Pinpoint the cell where the given text exists, returning its [x, y] midpoint coordinate. 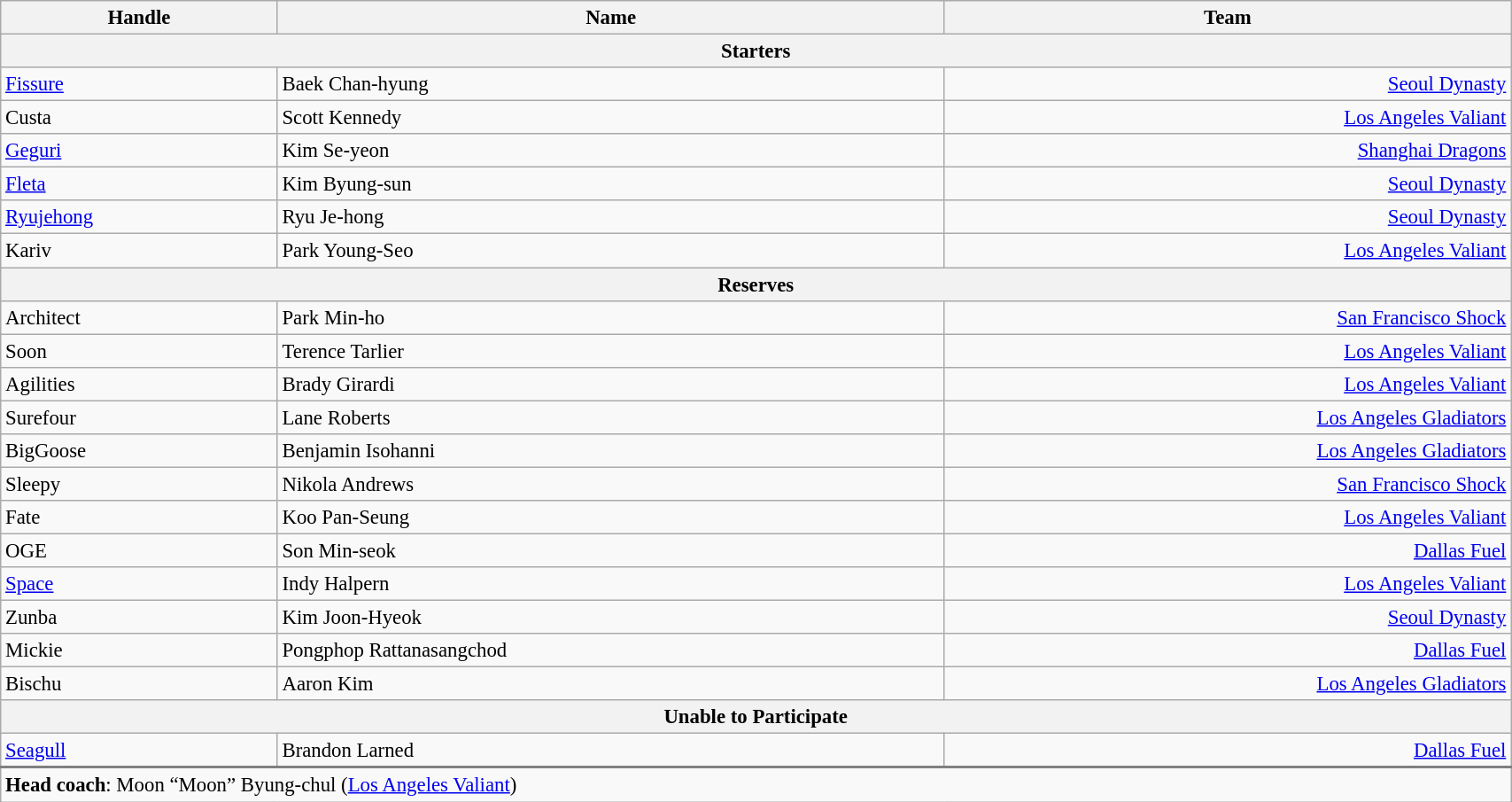
Fate [139, 518]
Sleepy [139, 484]
Park Min-ho [611, 317]
Son Min-seok [611, 550]
Fissure [139, 84]
Fleta [139, 184]
Ryu Je-hong [611, 217]
Head coach: Moon “Moon” Byung-chul (Los Angeles Valiant) [756, 784]
Brady Girardi [611, 384]
Pongphop Rattanasangchod [611, 650]
Agilities [139, 384]
Benjamin Isohanni [611, 451]
Soon [139, 351]
OGE [139, 550]
Nikola Andrews [611, 484]
Reserves [756, 284]
BigGoose [139, 451]
Geguri [139, 151]
Ryujehong [139, 217]
Baek Chan-hyung [611, 84]
Custa [139, 118]
Kim Byung-sun [611, 184]
Aaron Kim [611, 684]
Koo Pan-Seung [611, 518]
Brandon Larned [611, 751]
Scott Kennedy [611, 118]
Seagull [139, 751]
Handle [139, 18]
Shanghai Dragons [1228, 151]
Kim Se-yeon [611, 151]
Unable to Participate [756, 717]
Bischu [139, 684]
Park Young-Seo [611, 251]
Kariv [139, 251]
Team [1228, 18]
Mickie [139, 650]
Surefour [139, 417]
Zunba [139, 618]
Starters [756, 51]
Indy Halpern [611, 584]
Architect [139, 317]
Lane Roberts [611, 417]
Space [139, 584]
Kim Joon-Hyeok [611, 618]
Name [611, 18]
Terence Tarlier [611, 351]
